Find where the given text appears and provide that cell's center as (X, Y) coordinate. 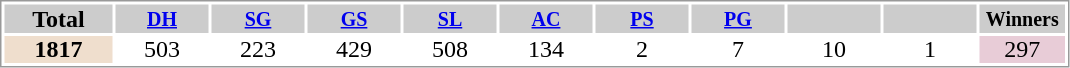
7 (738, 50)
Winners (1023, 18)
10 (834, 50)
SG (258, 18)
223 (258, 50)
1817 (58, 50)
SL (450, 18)
AC (546, 18)
429 (354, 50)
DH (162, 18)
297 (1023, 50)
134 (546, 50)
1 (930, 50)
PS (642, 18)
508 (450, 50)
PG (738, 18)
503 (162, 50)
GS (354, 18)
Total (58, 18)
2 (642, 50)
